Search for the cell housing the specified text and yield its (x, y) center coordinate. 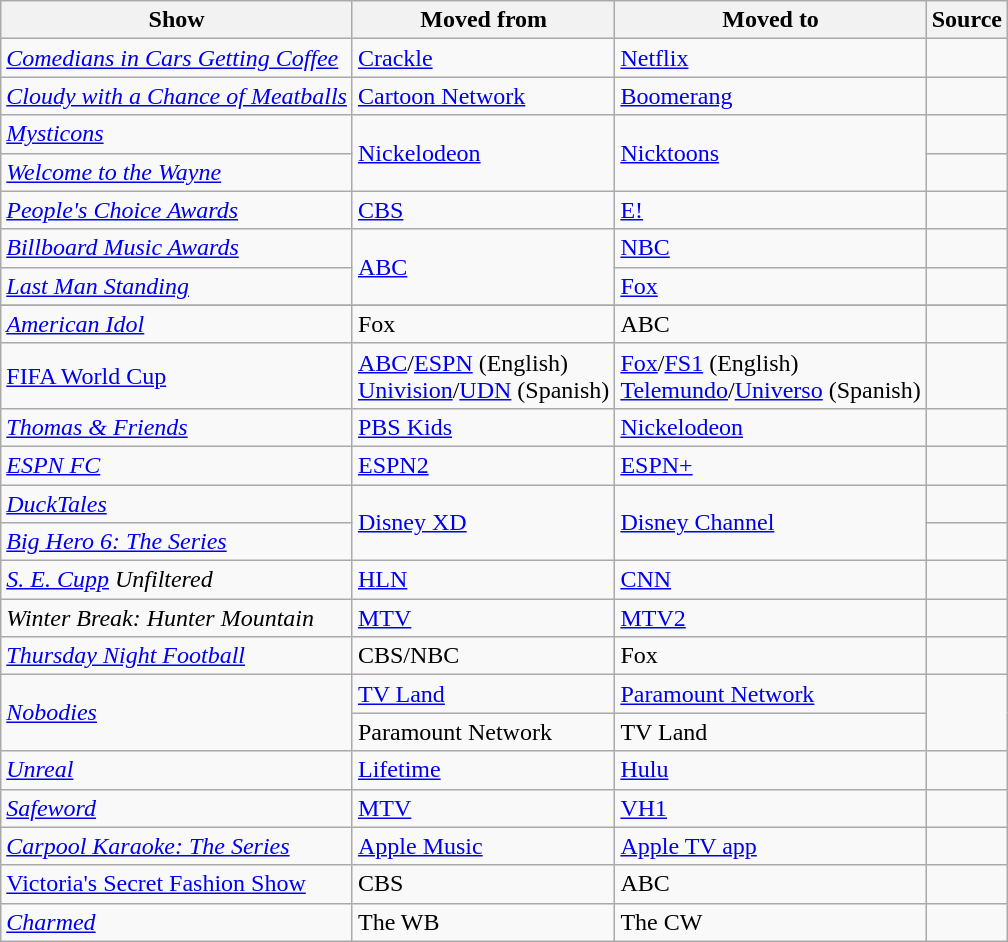
Source (966, 20)
Nicktoons (770, 153)
People's Choice Awards (177, 210)
Hulu (770, 770)
The WB (483, 922)
Boomerang (770, 96)
Unreal (177, 770)
Apple Music (483, 846)
HLN (483, 580)
Last Man Standing (177, 286)
ABC/ESPN (English)Univision/UDN (Spanish) (483, 376)
E! (770, 210)
Thursday Night Football (177, 656)
Billboard Music Awards (177, 248)
Nobodies (177, 713)
The CW (770, 922)
Safeword (177, 808)
CBS/NBC (483, 656)
Comedians in Cars Getting Coffee (177, 58)
Show (177, 20)
DuckTales (177, 503)
FIFA World Cup (177, 376)
American Idol (177, 324)
Thomas & Friends (177, 427)
ESPN+ (770, 465)
Fox/FS1 (English)Telemundo/Universo (Spanish) (770, 376)
Crackle (483, 58)
Mysticons (177, 134)
MTV2 (770, 618)
Lifetime (483, 770)
Moved to (770, 20)
Carpool Karaoke: The Series (177, 846)
Cartoon Network (483, 96)
NBC (770, 248)
Disney XD (483, 522)
ESPN FC (177, 465)
Moved from (483, 20)
Apple TV app (770, 846)
Cloudy with a Chance of Meatballs (177, 96)
Big Hero 6: The Series (177, 542)
Disney Channel (770, 522)
PBS Kids (483, 427)
CNN (770, 580)
Netflix (770, 58)
S. E. Cupp Unfiltered (177, 580)
Charmed (177, 922)
Victoria's Secret Fashion Show (177, 884)
VH1 (770, 808)
ESPN2 (483, 465)
Winter Break: Hunter Mountain (177, 618)
Welcome to the Wayne (177, 172)
